Capture the cell that displays the provided text and extract its [x, y] central coordinate. 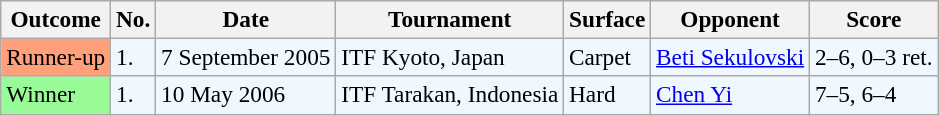
Score [874, 19]
Winner [56, 95]
ITF Kyoto, Japan [450, 57]
Date [246, 19]
Carpet [608, 57]
Runner-up [56, 57]
2–6, 0–3 ret. [874, 57]
Hard [608, 95]
No. [134, 19]
Outcome [56, 19]
ITF Tarakan, Indonesia [450, 95]
Opponent [730, 19]
Chen Yi [730, 95]
10 May 2006 [246, 95]
Tournament [450, 19]
7 September 2005 [246, 57]
Surface [608, 19]
Beti Sekulovski [730, 57]
7–5, 6–4 [874, 95]
